Identify which cell holds the provided text, then report its (x, y) central coordinate. 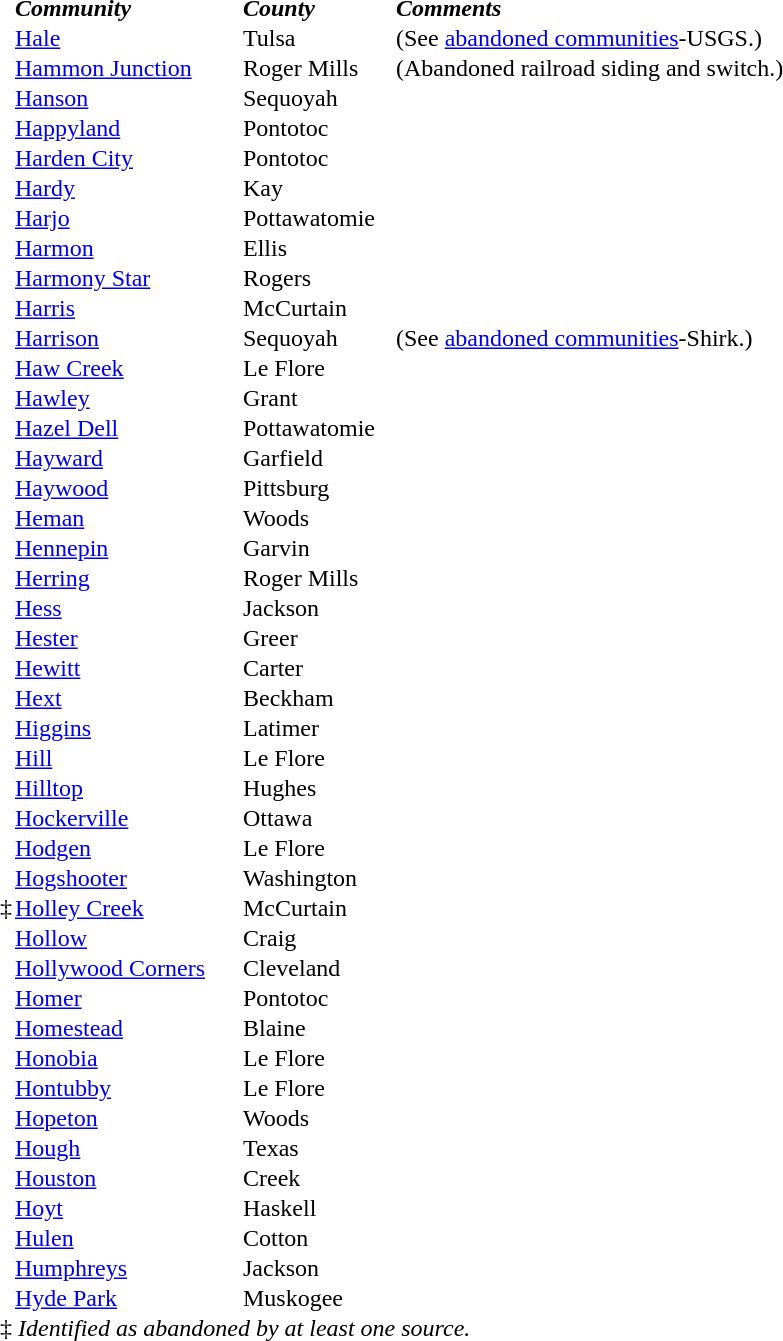
Hanson (128, 98)
Higgins (128, 728)
Texas (318, 1148)
Blaine (318, 1028)
Beckham (318, 698)
Hazel Dell (128, 428)
Kay (318, 188)
Greer (318, 638)
Houston (128, 1178)
Hollow (128, 938)
Hughes (318, 788)
Harjo (128, 218)
Hill (128, 758)
Harden City (128, 158)
Tulsa (318, 38)
Hewitt (128, 668)
Hayward (128, 458)
Ellis (318, 248)
‡ (6, 908)
Harrison (128, 338)
Hodgen (128, 848)
Carter (318, 668)
Hyde Park (128, 1298)
Humphreys (128, 1268)
Hopeton (128, 1118)
Hawley (128, 398)
Ottawa (318, 818)
Hale (128, 38)
Hoyt (128, 1208)
Harmon (128, 248)
Washington (318, 878)
Latimer (318, 728)
Honobia (128, 1058)
Hess (128, 608)
Heman (128, 518)
Cleveland (318, 968)
Hough (128, 1148)
Homer (128, 998)
Haywood (128, 488)
Rogers (318, 278)
Haw Creek (128, 368)
Craig (318, 938)
Cotton (318, 1238)
Hester (128, 638)
Hockerville (128, 818)
Garvin (318, 548)
Hollywood Corners (128, 968)
Grant (318, 398)
Hammon Junction (128, 68)
Homestead (128, 1028)
Muskogee (318, 1298)
Pittsburg (318, 488)
Harris (128, 308)
Haskell (318, 1208)
Hilltop (128, 788)
Creek (318, 1178)
Holley Creek (128, 908)
Happyland (128, 128)
Garfield (318, 458)
Herring (128, 578)
Hulen (128, 1238)
Hext (128, 698)
Hontubby (128, 1088)
Harmony Star (128, 278)
Hogshooter (128, 878)
Hardy (128, 188)
Hennepin (128, 548)
